Find where the given text appears and provide that cell's center as [x, y] coordinate. 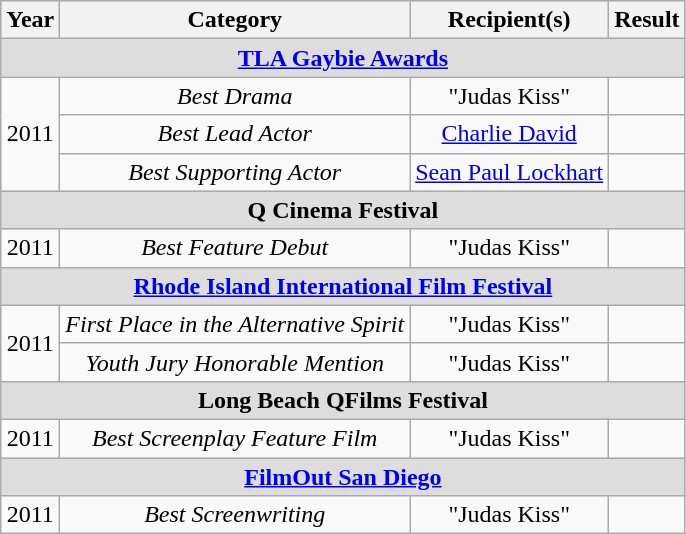
Result [647, 20]
Best Lead Actor [235, 134]
TLA Gaybie Awards [343, 58]
Category [235, 20]
Best Feature Debut [235, 248]
Youth Jury Honorable Mention [235, 362]
First Place in the Alternative Spirit [235, 324]
Sean Paul Lockhart [510, 172]
Q Cinema Festival [343, 210]
Best Drama [235, 96]
Year [30, 20]
Recipient(s) [510, 20]
Best Screenplay Feature Film [235, 438]
FilmOut San Diego [343, 477]
Long Beach QFilms Festival [343, 400]
Best Screenwriting [235, 515]
Charlie David [510, 134]
Best Supporting Actor [235, 172]
Rhode Island International Film Festival [343, 286]
